Detect which cell encompasses the target text, then output its (X, Y) center coordinate. 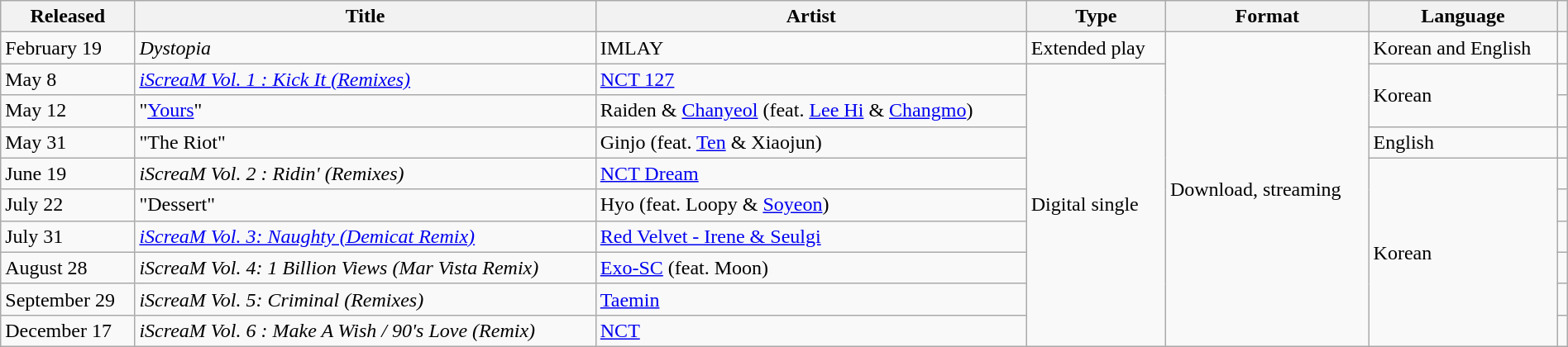
iScreaM Vol. 5: Criminal (Remixes) (366, 299)
"Dessert" (366, 205)
July 22 (68, 205)
Released (68, 17)
Dystopia (366, 48)
Ginjo (feat. Ten & Xiaojun) (810, 142)
May 12 (68, 111)
NCT Dream (810, 173)
Download, streaming (1267, 190)
"Yours" (366, 111)
August 28 (68, 268)
Taemin (810, 299)
"The Riot" (366, 142)
Artist (810, 17)
iScreaM Vol. 3: Naughty (Demicat Remix) (366, 236)
iScreaM Vol. 6 : Make A Wish / 90's Love (Remix) (366, 330)
Language (1463, 17)
Hyo (feat. Loopy & Soyeon) (810, 205)
May 31 (68, 142)
September 29 (68, 299)
Red Velvet - Irene & Seulgi (810, 236)
English (1463, 142)
iScreaM Vol. 2 : Ridin' (Remixes) (366, 173)
Exo-SC (feat. Moon) (810, 268)
June 19 (68, 173)
NCT 127 (810, 79)
Raiden & Chanyeol (feat. Lee Hi & Changmo) (810, 111)
IMLAY (810, 48)
iScreaM Vol. 4: 1 Billion Views (Mar Vista Remix) (366, 268)
Korean and English (1463, 48)
Digital single (1096, 205)
iScreaM Vol. 1 : Kick It (Remixes) (366, 79)
Format (1267, 17)
December 17 (68, 330)
May 8 (68, 79)
NCT (810, 330)
Type (1096, 17)
Extended play (1096, 48)
Title (366, 17)
July 31 (68, 236)
February 19 (68, 48)
